Return the [X, Y] coordinate for the center point of the cell that contains the specified text.  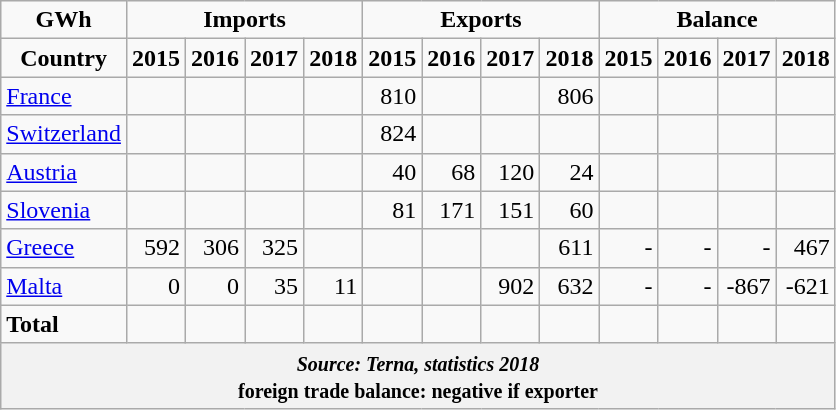
151 [510, 210]
-621 [806, 286]
Source: Terna, statistics 2018foreign trade balance: negative if exporter [418, 376]
Balance [717, 20]
France [64, 96]
35 [274, 286]
-867 [746, 286]
Imports [244, 20]
632 [570, 286]
Greece [64, 248]
24 [570, 172]
306 [216, 248]
11 [334, 286]
592 [156, 248]
Country [64, 58]
902 [510, 286]
Slovenia [64, 210]
Switzerland [64, 134]
Exports [481, 20]
611 [570, 248]
806 [570, 96]
Austria [64, 172]
171 [452, 210]
81 [392, 210]
Total [64, 324]
120 [510, 172]
810 [392, 96]
Malta [64, 286]
60 [570, 210]
GWh [64, 20]
325 [274, 248]
68 [452, 172]
467 [806, 248]
40 [392, 172]
824 [392, 134]
